Provide the [x, y] coordinate of the cell's center where the given text is located.  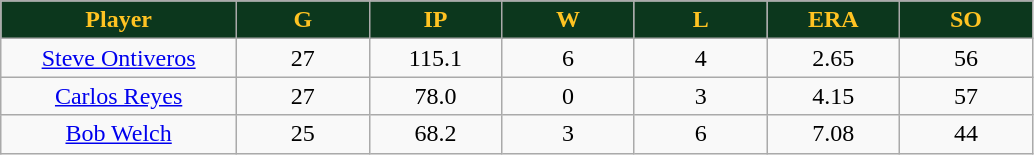
2.65 [834, 58]
7.08 [834, 134]
4 [700, 58]
68.2 [436, 134]
25 [304, 134]
G [304, 20]
Steve Ontiveros [119, 58]
IP [436, 20]
ERA [834, 20]
Carlos Reyes [119, 96]
W [568, 20]
115.1 [436, 58]
56 [966, 58]
0 [568, 96]
Bob Welch [119, 134]
Player [119, 20]
57 [966, 96]
78.0 [436, 96]
L [700, 20]
44 [966, 134]
4.15 [834, 96]
SO [966, 20]
